From the cell containing the given text, extract its center point as [X, Y] coordinate. 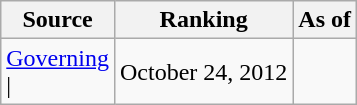
October 24, 2012 [203, 72]
Ranking [203, 20]
Source [58, 20]
As of [325, 20]
Governing| [58, 72]
